From the cell containing the given text, extract its center point as (x, y) coordinate. 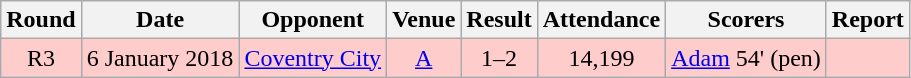
Report (868, 20)
1–2 (499, 58)
Venue (424, 20)
6 January 2018 (160, 58)
A (424, 58)
R3 (41, 58)
Scorers (746, 20)
Opponent (313, 20)
Result (499, 20)
14,199 (601, 58)
Date (160, 20)
Adam 54' (pen) (746, 58)
Attendance (601, 20)
Round (41, 20)
Coventry City (313, 58)
